Pinpoint the cell where the given text exists, returning its (X, Y) midpoint coordinate. 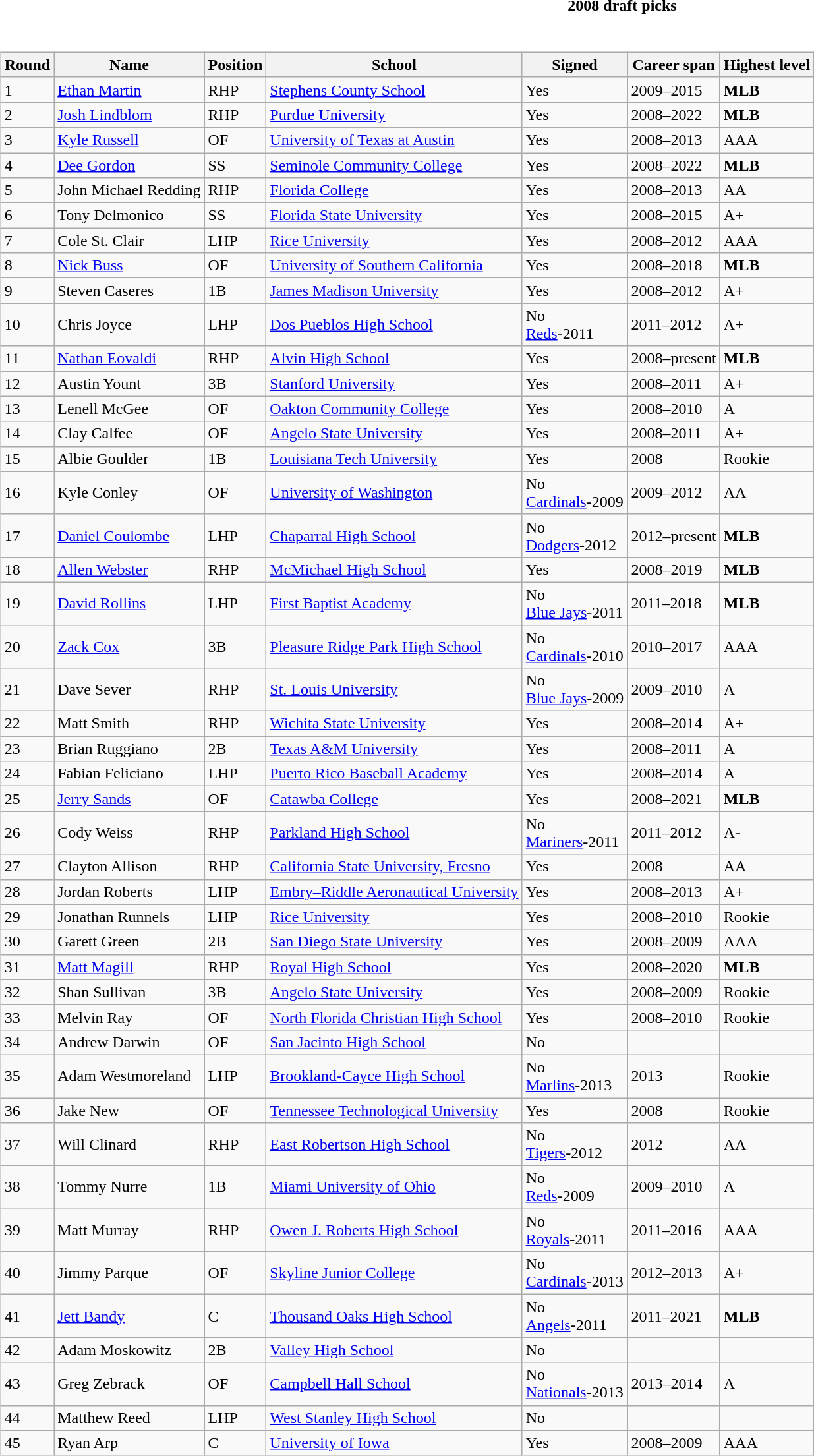
Matt Magill (129, 967)
NoNationals-2013 (575, 1384)
Will Clinard (129, 1144)
Matt Smith (129, 724)
Austin Yount (129, 384)
13 (27, 409)
2009–2012 (674, 493)
Campbell Hall School (394, 1384)
42 (27, 1350)
2011–2018 (674, 604)
41 (27, 1316)
Jordan Roberts (129, 892)
Adam Moskowitz (129, 1350)
NoTigers-2012 (575, 1144)
Royal High School (394, 967)
Brookland-Cayce High School (394, 1076)
Oakton Community College (394, 409)
Embry–Riddle Aeronautical University (394, 892)
Fabian Feliciano (129, 774)
Stephens County School (394, 90)
University of Texas at Austin (394, 140)
Alvin High School (394, 359)
9 (27, 291)
11 (27, 359)
Miami University of Ohio (394, 1188)
Zack Cox (129, 646)
Jonathan Runnels (129, 917)
Tennessee Technological University (394, 1111)
2008–2020 (674, 967)
Melvin Ray (129, 1017)
Ethan Martin (129, 90)
NoRoyals-2011 (575, 1230)
18 (27, 569)
No Mariners-2011 (575, 833)
NoReds-2009 (575, 1188)
Puerto Rico Baseball Academy (394, 774)
Jake New (129, 1111)
16 (27, 493)
John Michael Redding (129, 190)
First Baptist Academy (394, 604)
No Cardinals-2010 (575, 646)
23 (27, 749)
Albie Goulder (129, 459)
Highest level (767, 65)
38 (27, 1188)
University of Washington (394, 493)
2012–2013 (674, 1273)
Purdue University (394, 115)
University of Iowa (394, 1443)
40 (27, 1273)
Lenell McGee (129, 409)
Clay Calfee (129, 434)
Jett Bandy (129, 1316)
Valley High School (394, 1350)
20 (27, 646)
James Madison University (394, 291)
45 (27, 1443)
14 (27, 434)
1 (27, 90)
School (394, 65)
Florida College (394, 190)
Kyle Russell (129, 140)
NoAngels-2011 (575, 1316)
2011–2021 (674, 1316)
Adam Westmoreland (129, 1076)
San Diego State University (394, 942)
San Jacinto High School (394, 1042)
37 (27, 1144)
North Florida Christian High School (394, 1017)
2009–2015 (674, 90)
44 (27, 1418)
Dave Sever (129, 689)
7 (27, 241)
2013 (674, 1076)
Cody Weiss (129, 833)
30 (27, 942)
2011–2016 (674, 1230)
Name (129, 65)
36 (27, 1111)
NoDodgers-2012 (575, 535)
Andrew Darwin (129, 1042)
Kyle Conley (129, 493)
West Stanley High School (394, 1418)
Catawba College (394, 799)
McMichael High School (394, 569)
2008–2018 (674, 266)
29 (27, 917)
Texas A&M University (394, 749)
Parkland High School (394, 833)
Signed (575, 65)
31 (27, 967)
2010–2017 (674, 646)
12 (27, 384)
2008–2021 (674, 799)
43 (27, 1384)
21 (27, 689)
Matt Murray (129, 1230)
No Cardinals-2013 (575, 1273)
Skyline Junior College (394, 1273)
2012–present (674, 535)
2 (27, 115)
25 (27, 799)
Steven Caseres (129, 291)
2013–2014 (674, 1384)
17 (27, 535)
Nathan Eovaldi (129, 359)
Nick Buss (129, 266)
28 (27, 892)
32 (27, 992)
33 (27, 1017)
Clayton Allison (129, 867)
NoCardinals-2009 (575, 493)
2008–2019 (674, 569)
Tommy Nurre (129, 1188)
Jerry Sands (129, 799)
27 (27, 867)
Career span (674, 65)
East Robertson High School (394, 1144)
Stanford University (394, 384)
Florida State University (394, 216)
A- (767, 833)
26 (27, 833)
Chaparral High School (394, 535)
Allen Webster (129, 569)
Cole St. Clair (129, 241)
David Rollins (129, 604)
2012 (674, 1144)
Dee Gordon (129, 165)
Thousand Oaks High School (394, 1316)
Garett Green (129, 942)
California State University, Fresno (394, 867)
2008–present (674, 359)
Matthew Reed (129, 1418)
NoBlue Jays-2009 (575, 689)
24 (27, 774)
NoBlue Jays-2011 (575, 604)
Daniel Coulombe (129, 535)
Shan Sullivan (129, 992)
8 (27, 266)
NoReds-2011 (575, 324)
St. Louis University (394, 689)
No Marlins-2013 (575, 1076)
10 (27, 324)
Round (27, 65)
Wichita State University (394, 724)
Jimmy Parque (129, 1273)
4 (27, 165)
22 (27, 724)
University of Southern California (394, 266)
6 (27, 216)
Pleasure Ridge Park High School (394, 646)
Owen J. Roberts High School (394, 1230)
Brian Ruggiano (129, 749)
Louisiana Tech University (394, 459)
39 (27, 1230)
Tony Delmonico (129, 216)
Chris Joyce (129, 324)
Ryan Arp (129, 1443)
Position (235, 65)
2008–2015 (674, 216)
Greg Zebrack (129, 1384)
Josh Lindblom (129, 115)
Dos Pueblos High School (394, 324)
5 (27, 190)
35 (27, 1076)
3 (27, 140)
Seminole Community College (394, 165)
34 (27, 1042)
19 (27, 604)
15 (27, 459)
